Return [x, y] of the center of cell containing provided text 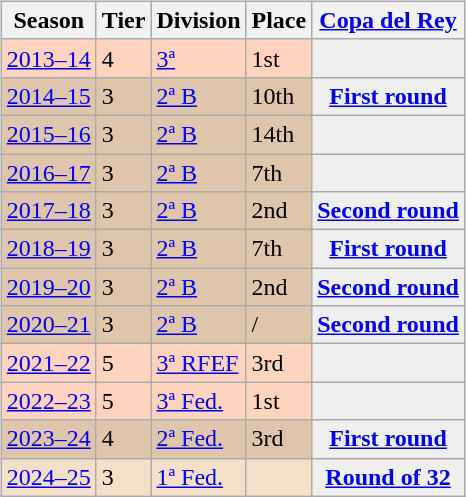
10th [279, 96]
Season [48, 20]
2014–15 [48, 96]
2024–25 [48, 477]
2015–16 [48, 134]
2022–23 [48, 401]
Round of 32 [388, 477]
Place [279, 20]
3ª Fed. [198, 401]
14th [279, 134]
2ª Fed. [198, 439]
2016–17 [48, 173]
2013–14 [48, 58]
2020–21 [48, 325]
2018–19 [48, 249]
Division [198, 20]
2021–22 [48, 363]
3ª [198, 58]
Tier [124, 20]
3ª RFEF [198, 363]
1ª Fed. [198, 477]
/ [279, 325]
Copa del Rey [388, 20]
2017–18 [48, 211]
2023–24 [48, 439]
2019–20 [48, 287]
